Pinpoint the cell where the given text exists, returning its (x, y) midpoint coordinate. 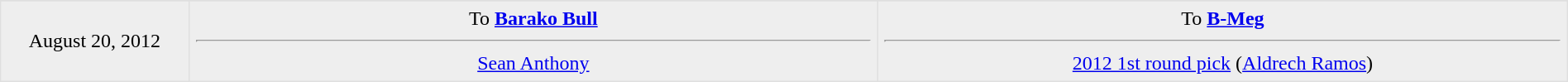
To Barako BullSean Anthony (533, 41)
To B-Meg2012 1st round pick (Aldrech Ramos) (1223, 41)
August 20, 2012 (94, 41)
